Provide the [x, y] coordinate of the cell's center where the given text is located.  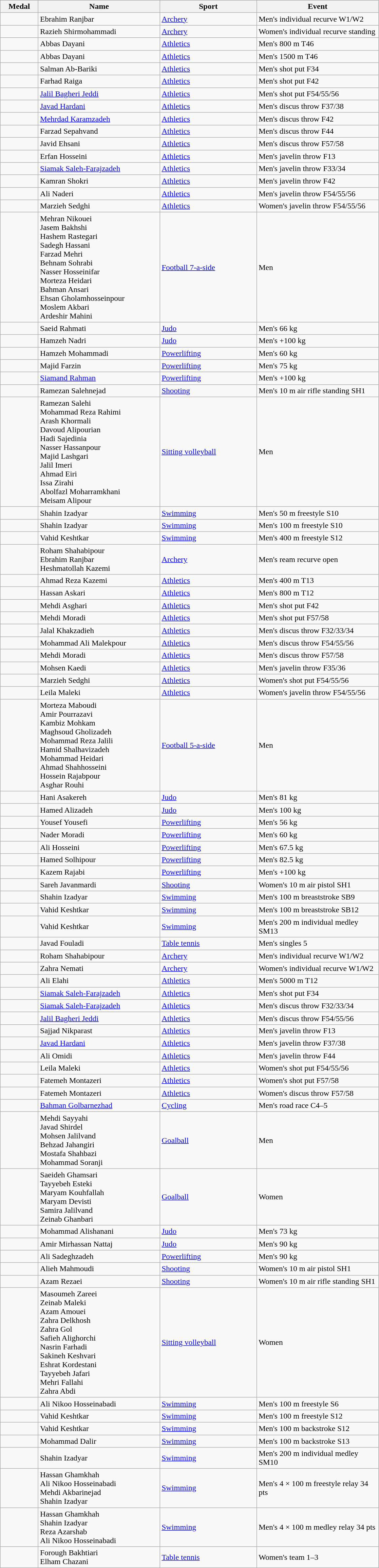
Men's javelin throw F54/55/56 [318, 194]
Hamzeh Mohammadi [99, 353]
Men's 100 m backstroke S13 [318, 1441]
Men's discus throw F37/38 [318, 106]
Event [318, 7]
Cycling [208, 1106]
Salman Ab-Bariki [99, 69]
Men's 100 kg [318, 810]
Men's 4 × 100 m medley relay 34 pts [318, 1527]
Nader Moradi [99, 835]
Mehrdad Karamzadeh [99, 119]
Majid Farzin [99, 366]
Men's 100 m freestyle S6 [318, 1403]
Men's 56 kg [318, 822]
Ali Sadeghzadeh [99, 1256]
Women's discus throw F57/58 [318, 1093]
Mohsen Kaedi [99, 668]
Bahman Golbarnezhad [99, 1106]
Men's 200 m individual medley SM10 [318, 1458]
Roham Shahabipour [99, 956]
Men's javelin throw F35/36 [318, 668]
Men's 73 kg [318, 1231]
Men's 100 m breaststroke SB9 [318, 897]
Men's 100 m freestyle S12 [318, 1416]
Men's 100 m freestyle S10 [318, 525]
Men's 1500 m T46 [318, 56]
Men's 50 m freestyle S10 [318, 513]
Roham ShahabipourEbrahim RanjbarHeshmatollah Kazemi [99, 559]
Men's 800 m T46 [318, 44]
Saeid Rahmati [99, 328]
Hassan Askari [99, 593]
Men's discus throw F42 [318, 119]
Women's shot put F57/58 [318, 1081]
Sajjad Nikparast [99, 1031]
Men's discus throw F44 [318, 131]
Hamed Solhipour [99, 860]
Hamzeh Nadri [99, 341]
Men's 100 m backstroke S12 [318, 1428]
Football 7-a-side [208, 267]
Javid Ehsani [99, 144]
Men's javelin throw F33/34 [318, 169]
Forough BakhtiariElham Chazani [99, 1557]
Ahmad Reza Kazemi [99, 581]
Hamed Alizadeh [99, 810]
Men's javelin throw F44 [318, 1055]
Men's 75 kg [318, 366]
Mohammad Dalir [99, 1441]
Ramezan Salehnejad [99, 391]
Men's 200 m individual medley SM13 [318, 927]
Hani Asakereh [99, 797]
Men's 66 kg [318, 328]
Sport [208, 7]
Ali Hosseini [99, 847]
Erfan Hosseini [99, 156]
Farzad Sepahvand [99, 131]
Women's 10 m air rifle standing SH1 [318, 1281]
Men's 67.5 kg [318, 847]
Men's 81 kg [318, 797]
Kamran Shokri [99, 181]
Saeideh GhamsariTayyebeh EstekiMaryam KouhfallahMaryam DevistiSamira JalilvandZeinab Ghanbari [99, 1197]
Ali Nikoo Hosseinabadi [99, 1403]
Azam Rezaei [99, 1281]
Men's 100 m breaststroke SB12 [318, 910]
Men's 5000 m T12 [318, 981]
Women's individual recurve W1/W2 [318, 968]
Men's 10 m air rifle standing SH1 [318, 391]
Yousef Yousefi [99, 822]
Ali Omidi [99, 1055]
Razieh Shirmohammadi [99, 31]
Javad Fouladi [99, 943]
Mehdi Asghari [99, 606]
Men's javelin throw F42 [318, 181]
Mohammad Alishanani [99, 1231]
Men's 400 m T13 [318, 581]
Men's 400 m freestyle S12 [318, 538]
Ali Elahi [99, 981]
Men's ream recurve open [318, 559]
Men's 800 m T12 [318, 593]
Men's javelin throw F37/38 [318, 1043]
Football 5-a-side [208, 745]
Ali Naderi [99, 194]
Alieh Mahmoudi [99, 1269]
Mehdi SayyahiJavad ShirdelMohsen JalilvandBehzad JahangiriMostafa ShahbaziMohammad Soranji [99, 1140]
Men's 4 × 100 m freestyle relay 34 pts [318, 1488]
Name [99, 7]
Amir Mirhassan Nattaj [99, 1244]
Siamand Rahman [99, 378]
Men's shot put F54/55/56 [318, 94]
Men's road race C4–5 [318, 1106]
Mohammad Ali Malekpour [99, 643]
Ebrahim Ranjbar [99, 19]
Hassan GhamkhahAli Nikoo HosseinabadiMehdi AkbarinejadShahin Izadyar [99, 1488]
Men's shot put F57/58 [318, 618]
Men's 82.5 kg [318, 860]
Sareh Javanmardi [99, 885]
Hassan GhamkhahShahin IzadyarReza AzarshabAli Nikoo Hosseinabadi [99, 1527]
Women's individual recurve standing [318, 31]
Kazem Rajabi [99, 872]
Farhad Raiga [99, 81]
Women's team 1–3 [318, 1557]
Jalal Khakzadieh [99, 630]
Men's singles 5 [318, 943]
Zahra Nemati [99, 968]
Medal [19, 7]
